Pinpoint the cell where the given text exists, returning its (x, y) midpoint coordinate. 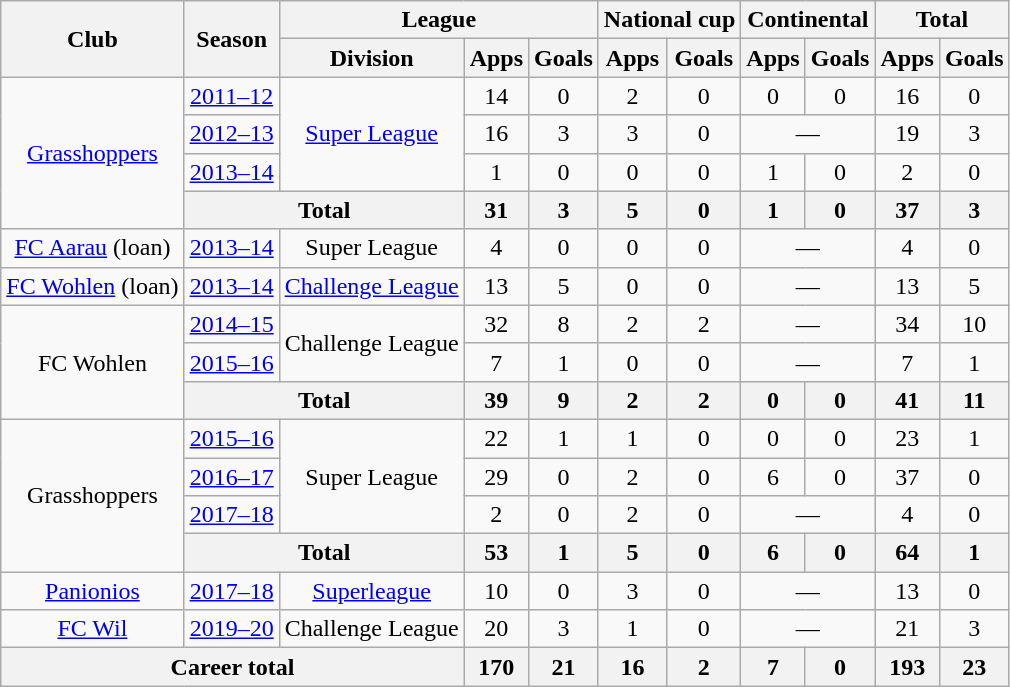
FC Wohlen (loan) (92, 286)
Career total (232, 667)
Panionios (92, 591)
2014–15 (232, 324)
2016–17 (232, 477)
2011–12 (232, 96)
170 (496, 667)
39 (496, 400)
Continental (808, 20)
64 (907, 553)
FC Wohlen (92, 362)
8 (564, 324)
29 (496, 477)
FC Aarau (loan) (92, 248)
53 (496, 553)
Division (372, 58)
National cup (669, 20)
FC Wil (92, 629)
19 (907, 134)
Club (92, 39)
193 (907, 667)
League (438, 20)
31 (496, 210)
22 (496, 438)
Season (232, 39)
11 (974, 400)
32 (496, 324)
14 (496, 96)
9 (564, 400)
34 (907, 324)
20 (496, 629)
2012–13 (232, 134)
41 (907, 400)
2019–20 (232, 629)
Superleague (372, 591)
